Determine the [x, y] coordinate at the center of the cell enclosing the given text.  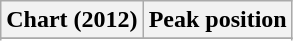
Chart (2012) [72, 20]
Peak position [218, 20]
